Scan for the cell matching the given text and deliver its (X, Y) coordinate at center. 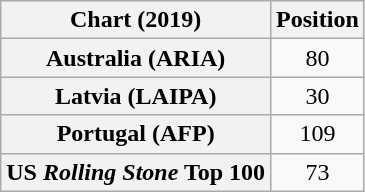
109 (318, 134)
Chart (2019) (136, 20)
73 (318, 172)
Latvia (LAIPA) (136, 96)
30 (318, 96)
Australia (ARIA) (136, 58)
Portugal (AFP) (136, 134)
80 (318, 58)
US Rolling Stone Top 100 (136, 172)
Position (318, 20)
